From the cell containing the given text, extract its center point as [x, y] coordinate. 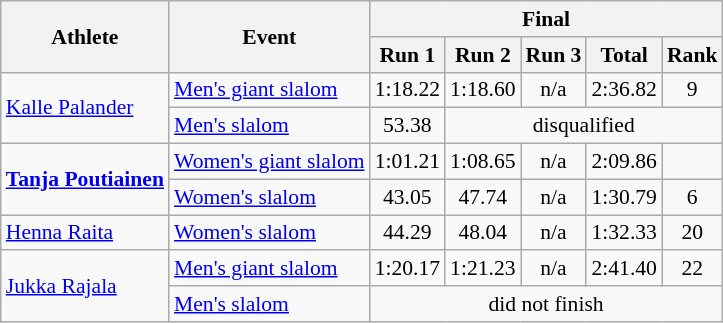
Tanja Poutiainen [85, 180]
Total [624, 55]
Run 1 [408, 55]
6 [692, 197]
2:09.86 [624, 162]
1:18.60 [482, 90]
Women's giant slalom [270, 162]
47.74 [482, 197]
disqualified [584, 126]
Rank [692, 55]
2:36.82 [624, 90]
Henna Raita [85, 233]
1:32.33 [624, 233]
2:41.40 [624, 269]
1:18.22 [408, 90]
22 [692, 269]
Run 3 [554, 55]
Athlete [85, 36]
1:21.23 [482, 269]
Final [546, 19]
did not finish [546, 304]
Jukka Rajala [85, 286]
1:20.17 [408, 269]
Event [270, 36]
53.38 [408, 126]
20 [692, 233]
1:01.21 [408, 162]
48.04 [482, 233]
Kalle Palander [85, 108]
Run 2 [482, 55]
1:08.65 [482, 162]
43.05 [408, 197]
1:30.79 [624, 197]
9 [692, 90]
44.29 [408, 233]
